Locate the cell with the specified text and output its [X, Y] center coordinate. 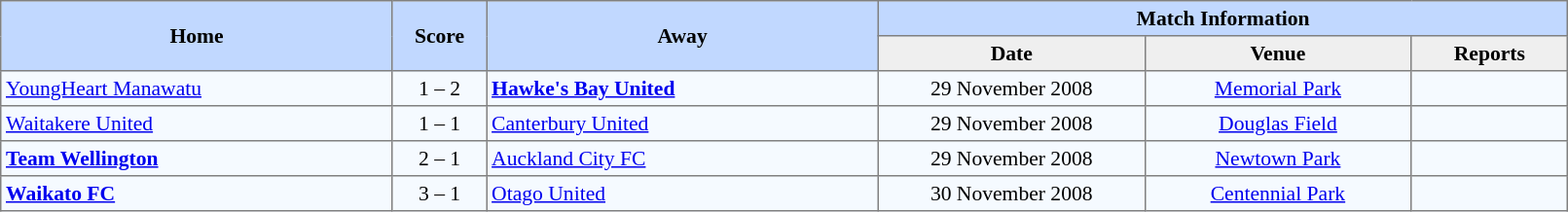
Waitakere United [197, 124]
Away [683, 36]
Venue [1278, 53]
Score [440, 36]
Hawke's Bay United [683, 88]
Centennial Park [1278, 194]
2 – 1 [440, 159]
3 – 1 [440, 194]
Waikato FC [197, 194]
Match Information [1222, 18]
Team Wellington [197, 159]
Otago United [683, 194]
Home [197, 36]
Newtown Park [1278, 159]
Date [1011, 53]
Canterbury United [683, 124]
30 November 2008 [1011, 194]
1 – 2 [440, 88]
Auckland City FC [683, 159]
Memorial Park [1278, 88]
Douglas Field [1278, 124]
1 – 1 [440, 124]
YoungHeart Manawatu [197, 88]
Reports [1489, 53]
